Capture the cell that displays the provided text and extract its (X, Y) central coordinate. 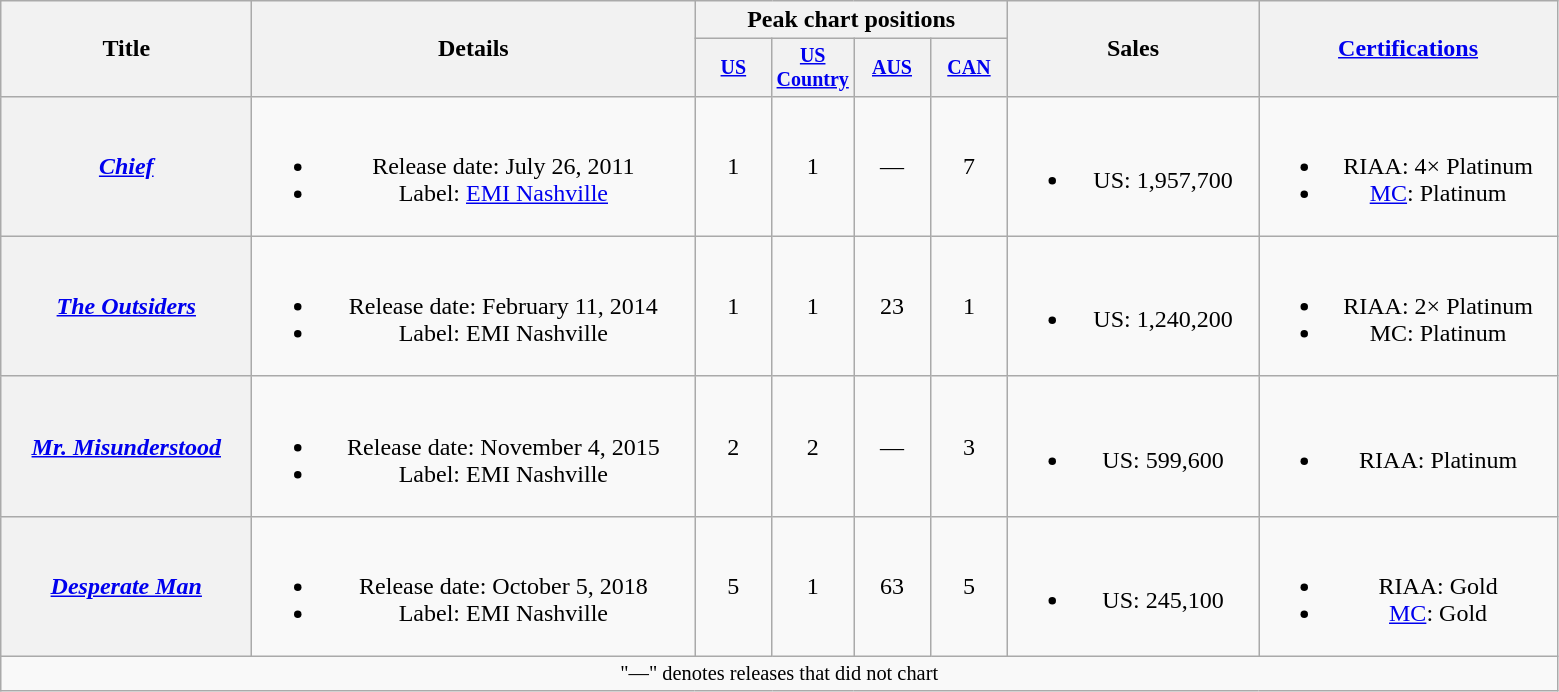
US: 245,100 (1132, 586)
US: 1,957,700 (1132, 166)
CAN (968, 68)
RIAA: 2× PlatinumMC: Platinum (1408, 306)
RIAA: 4× PlatinumMC: Platinum (1408, 166)
Release date: July 26, 2011Label: EMI Nashville (474, 166)
Release date: October 5, 2018Label: EMI Nashville (474, 586)
Chief (126, 166)
US: 599,600 (1132, 446)
RIAA: Platinum (1408, 446)
RIAA: GoldMC: Gold (1408, 586)
7 (968, 166)
Peak chart positions (852, 20)
Details (474, 49)
US: 1,240,200 (1132, 306)
Release date: February 11, 2014Label: EMI Nashville (474, 306)
Certifications (1408, 49)
Title (126, 49)
AUS (892, 68)
Release date: November 4, 2015Label: EMI Nashville (474, 446)
23 (892, 306)
Mr. Misunderstood (126, 446)
The Outsiders (126, 306)
Sales (1132, 49)
US (734, 68)
63 (892, 586)
3 (968, 446)
"—" denotes releases that did not chart (780, 674)
US Country (813, 68)
Desperate Man (126, 586)
